Extract the [x, y] coordinate from the center of the cell holding the provided text.  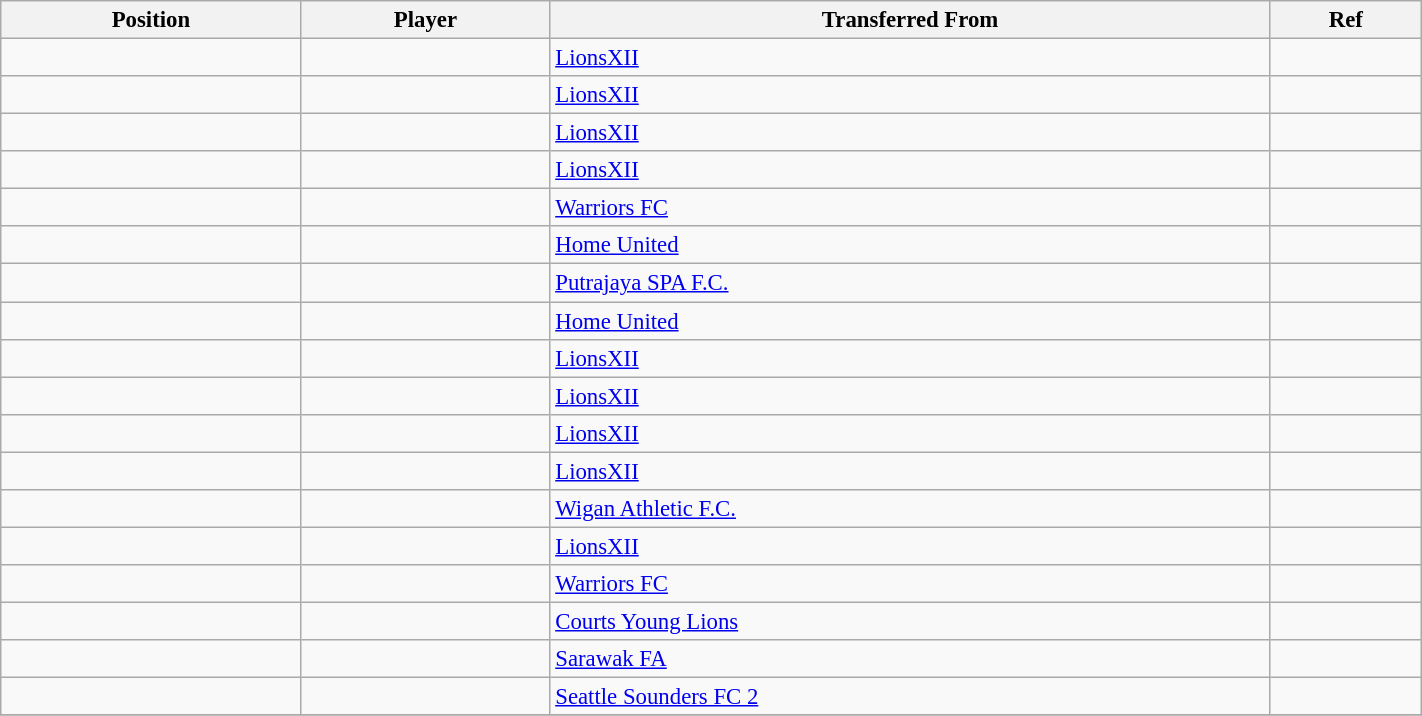
Seattle Sounders FC 2 [910, 697]
Sarawak FA [910, 659]
Ref [1346, 20]
Wigan Athletic F.C. [910, 509]
Position [151, 20]
Courts Young Lions [910, 621]
Putrajaya SPA F.C. [910, 283]
Player [426, 20]
Transferred From [910, 20]
